Extract the (x, y) coordinate from the center of the cell holding the provided text.  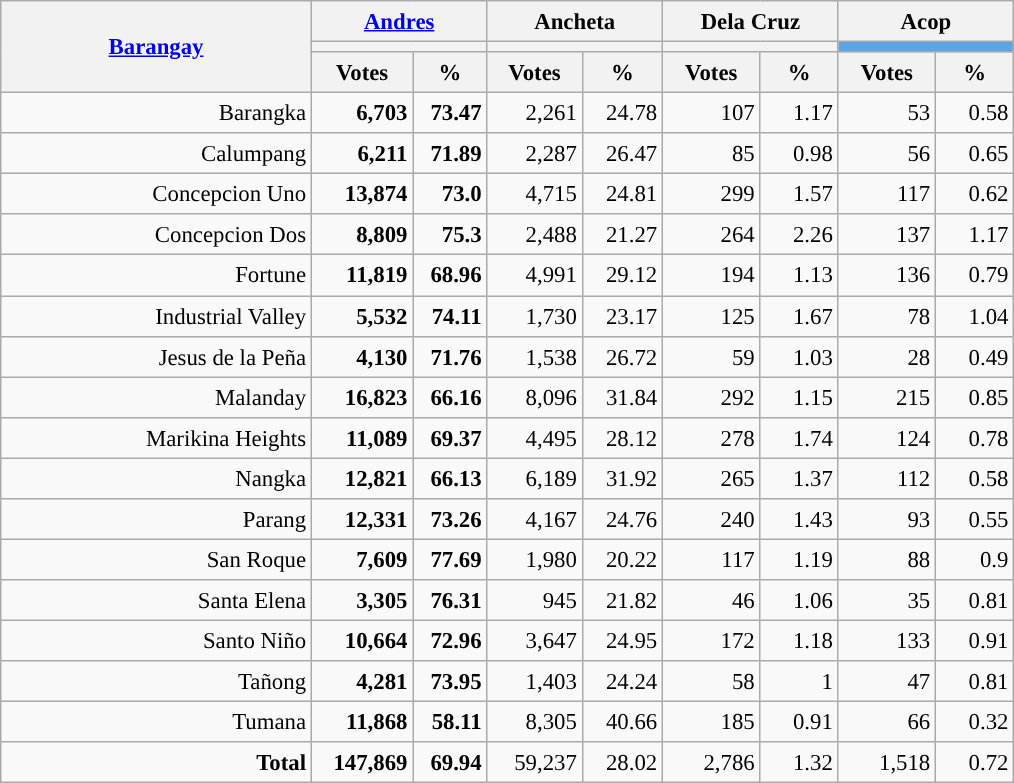
29.12 (622, 276)
73.26 (450, 520)
66.13 (450, 478)
San Roque (156, 560)
3,647 (534, 640)
945 (534, 600)
264 (712, 234)
0.65 (975, 154)
Barangay (156, 47)
1.32 (799, 762)
69.37 (450, 438)
299 (712, 194)
68.96 (450, 276)
2,261 (534, 114)
58 (712, 682)
47 (886, 682)
6,211 (362, 154)
Ancheta (575, 22)
1.37 (799, 478)
4,991 (534, 276)
1.13 (799, 276)
Dela Cruz (751, 22)
0.72 (975, 762)
Andres (399, 22)
4,281 (362, 682)
1.04 (975, 316)
1,730 (534, 316)
1,518 (886, 762)
0.78 (975, 438)
11,868 (362, 722)
28.02 (622, 762)
69.94 (450, 762)
Santo Niño (156, 640)
2,287 (534, 154)
16,823 (362, 398)
59,237 (534, 762)
77.69 (450, 560)
Total (156, 762)
Industrial Valley (156, 316)
Marikina Heights (156, 438)
Fortune (156, 276)
4,167 (534, 520)
78 (886, 316)
40.66 (622, 722)
185 (712, 722)
1.06 (799, 600)
Concepcion Dos (156, 234)
66.16 (450, 398)
24.81 (622, 194)
56 (886, 154)
0.55 (975, 520)
12,331 (362, 520)
73.95 (450, 682)
292 (712, 398)
26.47 (622, 154)
Jesus de la Peña (156, 356)
194 (712, 276)
125 (712, 316)
59 (712, 356)
21.27 (622, 234)
215 (886, 398)
24.78 (622, 114)
73.0 (450, 194)
74.11 (450, 316)
Parang (156, 520)
53 (886, 114)
107 (712, 114)
72.96 (450, 640)
Tañong (156, 682)
3,305 (362, 600)
71.76 (450, 356)
0.32 (975, 722)
0.9 (975, 560)
Malanday (156, 398)
0.62 (975, 194)
4,715 (534, 194)
12,821 (362, 478)
1.57 (799, 194)
20.22 (622, 560)
0.49 (975, 356)
93 (886, 520)
21.82 (622, 600)
1.18 (799, 640)
133 (886, 640)
35 (886, 600)
4,495 (534, 438)
172 (712, 640)
1.74 (799, 438)
0.85 (975, 398)
24.24 (622, 682)
88 (886, 560)
13,874 (362, 194)
1.15 (799, 398)
1.19 (799, 560)
66 (886, 722)
Concepcion Uno (156, 194)
Nangka (156, 478)
11,819 (362, 276)
2.26 (799, 234)
85 (712, 154)
58.11 (450, 722)
75.3 (450, 234)
6,703 (362, 114)
1.43 (799, 520)
31.92 (622, 478)
0.79 (975, 276)
Barangka (156, 114)
147,869 (362, 762)
240 (712, 520)
1.03 (799, 356)
24.76 (622, 520)
8,809 (362, 234)
137 (886, 234)
2,488 (534, 234)
1,403 (534, 682)
24.95 (622, 640)
Santa Elena (156, 600)
5,532 (362, 316)
4,130 (362, 356)
76.31 (450, 600)
8,096 (534, 398)
31.84 (622, 398)
28 (886, 356)
7,609 (362, 560)
Acop (926, 22)
1,538 (534, 356)
11,089 (362, 438)
1,980 (534, 560)
136 (886, 276)
26.72 (622, 356)
112 (886, 478)
28.12 (622, 438)
6,189 (534, 478)
1.67 (799, 316)
124 (886, 438)
278 (712, 438)
0.98 (799, 154)
46 (712, 600)
73.47 (450, 114)
1 (799, 682)
8,305 (534, 722)
10,664 (362, 640)
Tumana (156, 722)
71.89 (450, 154)
265 (712, 478)
23.17 (622, 316)
Calumpang (156, 154)
2,786 (712, 762)
